Return [X, Y] of the center of cell containing provided text 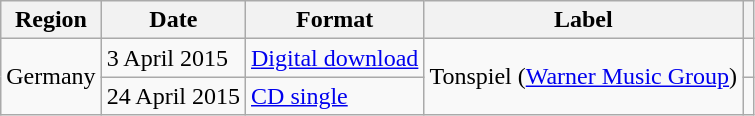
Format [335, 20]
24 April 2015 [173, 96]
Label [584, 20]
Digital download [335, 58]
CD single [335, 96]
3 April 2015 [173, 58]
Germany [51, 77]
Tonspiel (Warner Music Group) [584, 77]
Date [173, 20]
Region [51, 20]
